Determine the [x, y] coordinate at the center of the cell enclosing the given text.  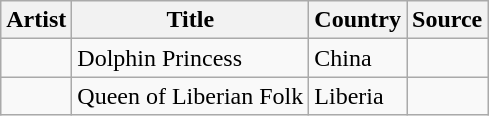
Title [190, 20]
Dolphin Princess [190, 58]
Source [448, 20]
Artist [36, 20]
Country [358, 20]
Liberia [358, 96]
Queen of Liberian Folk [190, 96]
China [358, 58]
